Search for the cell housing the specified text and yield its (x, y) center coordinate. 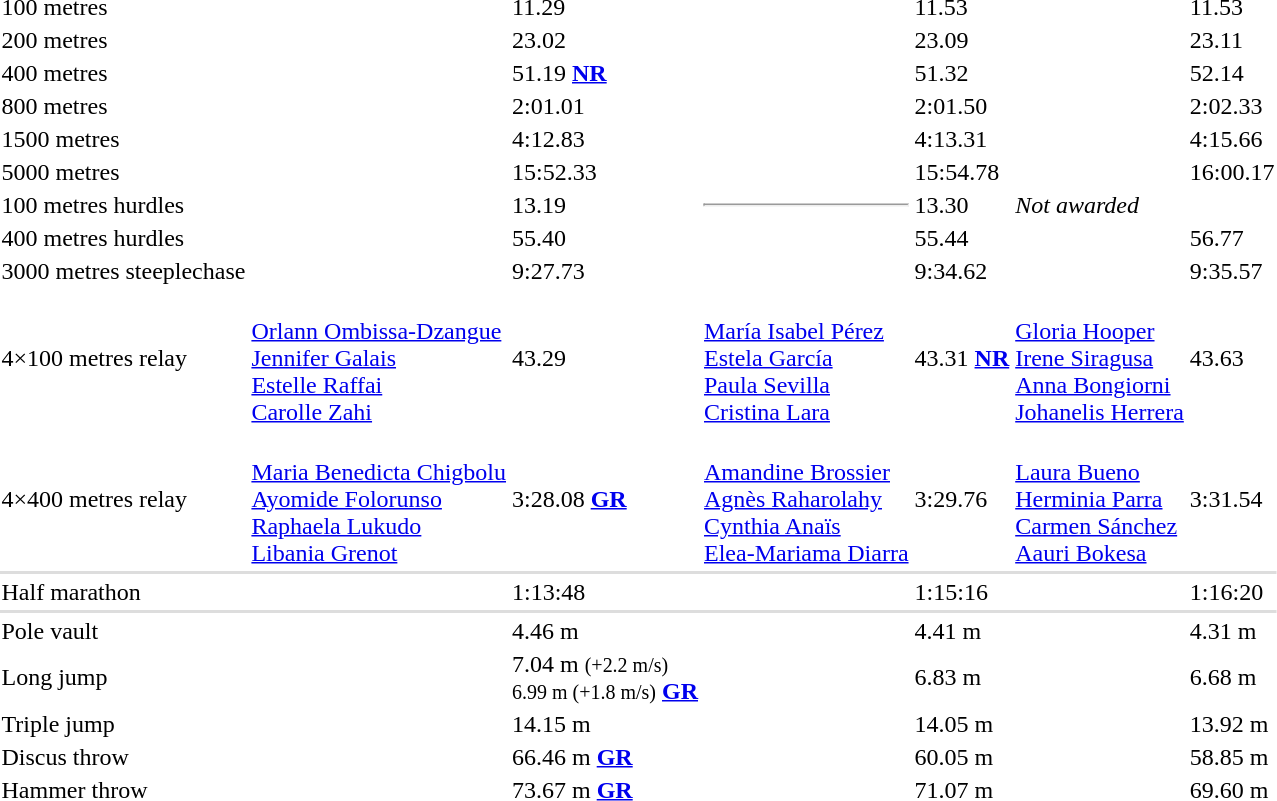
5000 metres (124, 172)
43.29 (606, 358)
100 metres hurdles (124, 205)
Laura BuenoHerminia ParraCarmen SánchezAauri Bokesa (1100, 499)
4.31 m (1232, 631)
1:16:20 (1232, 592)
15:54.78 (962, 172)
400 metres (124, 73)
Half marathon (124, 592)
43.31 NR (962, 358)
43.63 (1232, 358)
60.05 m (962, 757)
4.46 m (606, 631)
400 metres hurdles (124, 238)
3:28.08 GR (606, 499)
9:34.62 (962, 271)
56.77 (1232, 238)
Amandine BrossierAgnès RaharolahyCynthia AnaïsElea-Mariama Diarra (807, 499)
Discus throw (124, 757)
Orlann Ombissa-DzangueJennifer GalaisEstelle RaffaiCarolle Zahi (379, 358)
2:02.33 (1232, 106)
14.15 m (606, 724)
6.83 m (962, 678)
Long jump (124, 678)
Maria Benedicta ChigboluAyomide FolorunsoRaphaela LukudoLibania Grenot (379, 499)
23.11 (1232, 40)
3000 metres steeplechase (124, 271)
200 metres (124, 40)
52.14 (1232, 73)
23.02 (606, 40)
13.30 (962, 205)
51.19 NR (606, 73)
Not awarded (1145, 205)
1:15:16 (962, 592)
3:31.54 (1232, 499)
4:15.66 (1232, 139)
55.44 (962, 238)
800 metres (124, 106)
51.32 (962, 73)
4×100 metres relay (124, 358)
16:00.17 (1232, 172)
4:13.31 (962, 139)
Gloria HooperIrene SiragusaAnna BongiorniJohanelis Herrera (1100, 358)
7.04 m (+2.2 m/s)6.99 m (+1.8 m/s) GR (606, 678)
4.41 m (962, 631)
23.09 (962, 40)
3:29.76 (962, 499)
6.68 m (1232, 678)
14.05 m (962, 724)
Triple jump (124, 724)
2:01.50 (962, 106)
1500 metres (124, 139)
55.40 (606, 238)
9:27.73 (606, 271)
2:01.01 (606, 106)
66.46 m GR (606, 757)
15:52.33 (606, 172)
9:35.57 (1232, 271)
1:13:48 (606, 592)
13.92 m (1232, 724)
4×400 metres relay (124, 499)
13.19 (606, 205)
4:12.83 (606, 139)
Pole vault (124, 631)
María Isabel PérezEstela GarcíaPaula SevillaCristina Lara (807, 358)
58.85 m (1232, 757)
